Provide the (x, y) coordinate of the cell's center where the given text is located.  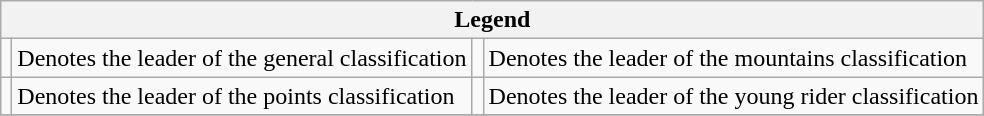
Denotes the leader of the young rider classification (734, 96)
Denotes the leader of the points classification (242, 96)
Legend (492, 20)
Denotes the leader of the general classification (242, 58)
Denotes the leader of the mountains classification (734, 58)
